Locate the cell with the specified text and output its (x, y) center coordinate. 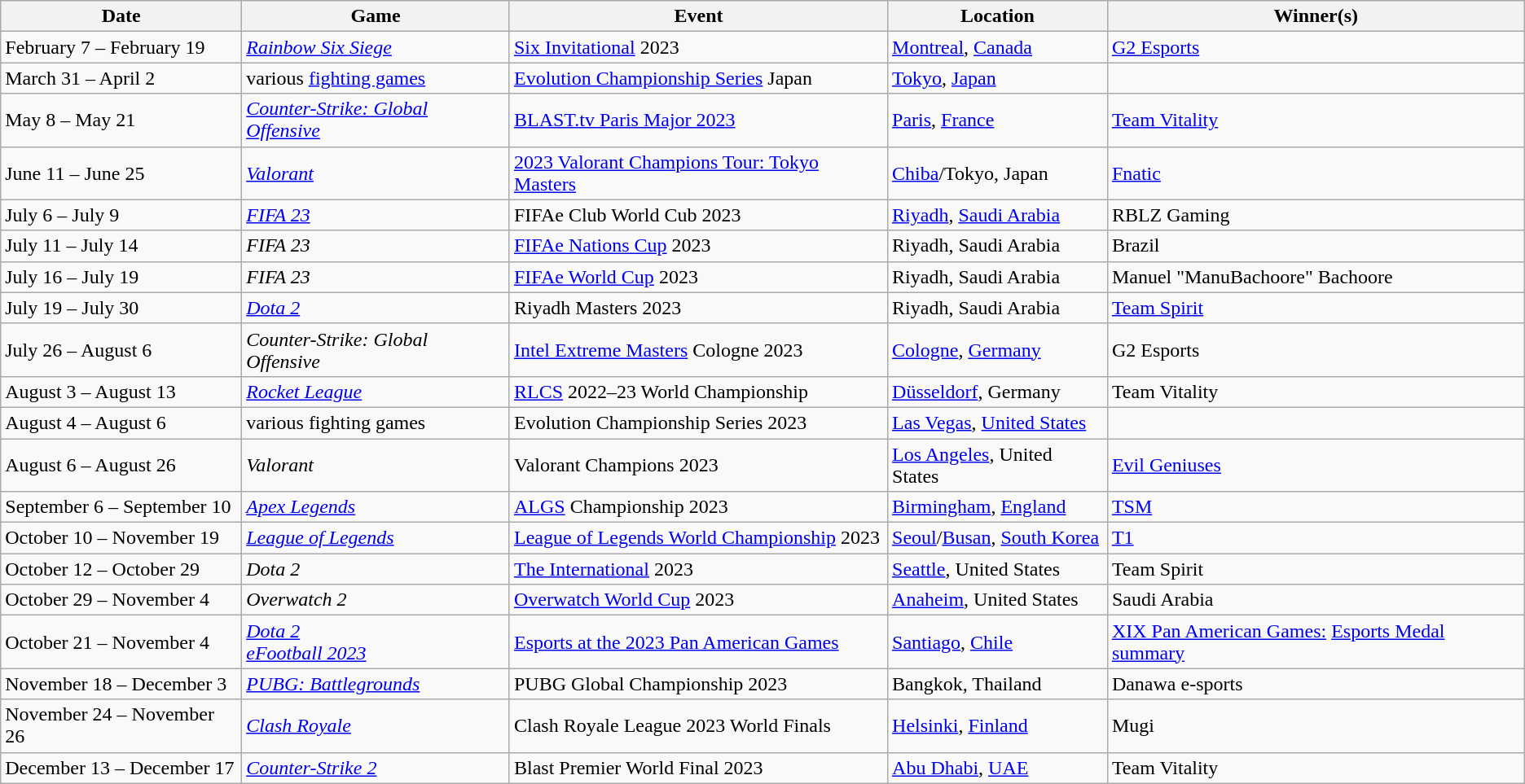
Blast Premier World Final 2023 (698, 768)
FIFAe Club World Cub 2023 (698, 215)
The International 2023 (698, 569)
November 24 – November 26 (121, 726)
Clash Royale (376, 726)
Manuel "ManuBachoore" Bachoore (1316, 277)
Rocket League (376, 392)
Seattle, United States (998, 569)
September 6 – September 10 (121, 507)
Helsinki, Finland (998, 726)
FIFAe Nations Cup 2023 (698, 246)
TSM (1316, 507)
October 29 – November 4 (121, 600)
Date (121, 16)
August 6 – August 26 (121, 464)
Fnatic (1316, 173)
BLAST.tv Paris Major 2023 (698, 120)
Seoul/Busan, South Korea (998, 538)
October 12 – October 29 (121, 569)
July 16 – July 19 (121, 277)
League of Legends World Championship 2023 (698, 538)
July 6 – July 9 (121, 215)
Apex Legends (376, 507)
Cologne, Germany (998, 350)
PUBG Global Championship 2023 (698, 684)
Evil Geniuses (1316, 464)
Dota 2eFootball 2023 (376, 642)
November 18 – December 3 (121, 684)
Evolution Championship Series 2023 (698, 423)
Location (998, 16)
February 7 – February 19 (121, 47)
Saudi Arabia (1316, 600)
RLCS 2022–23 World Championship (698, 392)
T1 (1316, 538)
Chiba/Tokyo, Japan (998, 173)
Los Angeles, United States (998, 464)
XIX Pan American Games: Esports Medal summary (1316, 642)
October 10 – November 19 (121, 538)
October 21 – November 4 (121, 642)
Esports at the 2023 Pan American Games (698, 642)
July 11 – July 14 (121, 246)
Anaheim, United States (998, 600)
Intel Extreme Masters Cologne 2023 (698, 350)
Evolution Championship Series Japan (698, 78)
PUBG: Battlegrounds (376, 684)
Winner(s) (1316, 16)
March 31 – April 2 (121, 78)
Montreal, Canada (998, 47)
Rainbow Six Siege (376, 47)
RBLZ Gaming (1316, 215)
Abu Dhabi, UAE (998, 768)
FIFAe World Cup 2023 (698, 277)
Tokyo, Japan (998, 78)
August 4 – August 6 (121, 423)
Overwatch 2 (376, 600)
Düsseldorf, Germany (998, 392)
Birmingham, England (998, 507)
Brazil (1316, 246)
Mugi (1316, 726)
League of Legends (376, 538)
Bangkok, Thailand (998, 684)
June 11 – June 25 (121, 173)
Six Invitational 2023 (698, 47)
Danawa e-sports (1316, 684)
Paris, France (998, 120)
2023 Valorant Champions Tour: Tokyo Masters (698, 173)
ALGS Championship 2023 (698, 507)
July 26 – August 6 (121, 350)
July 19 – July 30 (121, 308)
Overwatch World Cup 2023 (698, 600)
Santiago, Chile (998, 642)
Counter-Strike 2 (376, 768)
Riyadh Masters 2023 (698, 308)
May 8 – May 21 (121, 120)
August 3 – August 13 (121, 392)
Game (376, 16)
Event (698, 16)
Valorant Champions 2023 (698, 464)
December 13 – December 17 (121, 768)
Las Vegas, United States (998, 423)
Clash Royale League 2023 World Finals (698, 726)
